Identify which cell holds the provided text, then report its (x, y) central coordinate. 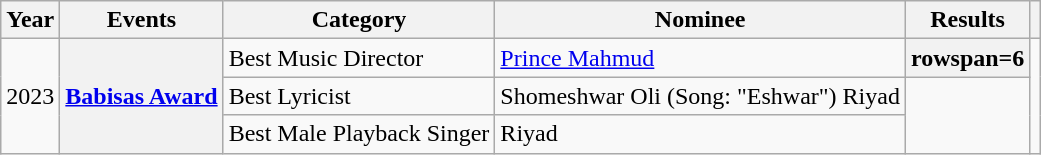
Prince Mahmud (700, 58)
Riyad (700, 134)
Category (359, 20)
Events (142, 20)
Nominee (700, 20)
rowspan=6 (967, 58)
Best Lyricist (359, 96)
Shomeshwar Oli (Song: "Eshwar") Riyad (700, 96)
Results (967, 20)
2023 (30, 96)
Babisas Award (142, 96)
Year (30, 20)
Best Male Playback Singer (359, 134)
Best Music Director (359, 58)
